Detect which cell encompasses the target text, then output its (x, y) center coordinate. 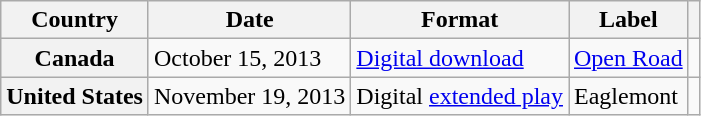
Label (628, 20)
United States (75, 96)
Digital extended play (460, 96)
Canada (75, 58)
Country (75, 20)
Digital download (460, 58)
November 19, 2013 (249, 96)
Date (249, 20)
October 15, 2013 (249, 58)
Open Road (628, 58)
Format (460, 20)
Eaglemont (628, 96)
